Return (x, y) of the center of cell containing provided text 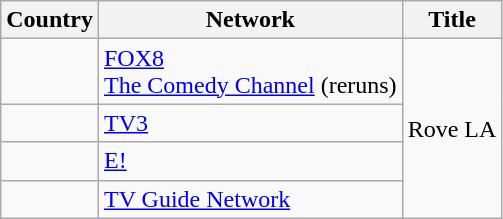
Country (50, 20)
Network (250, 20)
TV3 (250, 123)
FOX8The Comedy Channel (reruns) (250, 72)
Rove LA (452, 128)
TV Guide Network (250, 199)
Title (452, 20)
E! (250, 161)
